Identify which cell holds the provided text, then report its (X, Y) central coordinate. 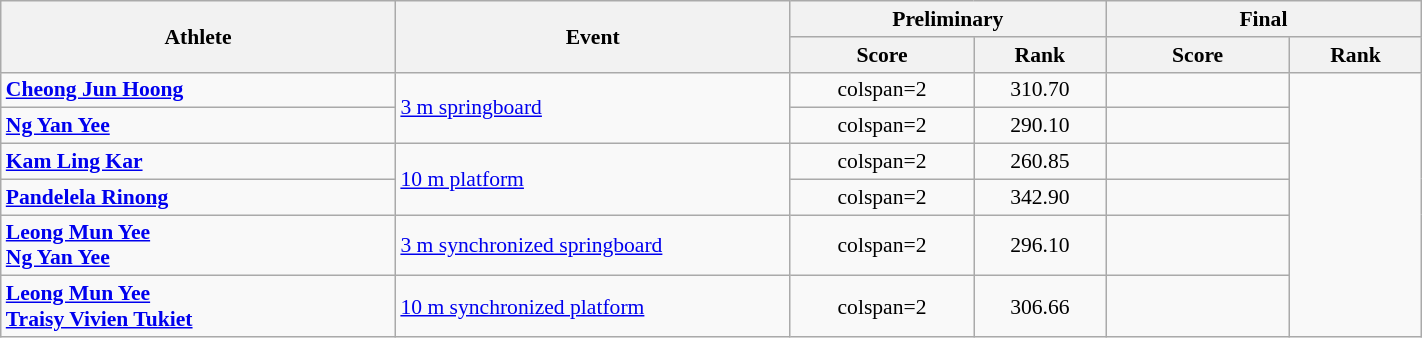
342.90 (1040, 197)
290.10 (1040, 126)
3 m synchronized springboard (592, 246)
Cheong Jun Hoong (198, 90)
296.10 (1040, 246)
310.70 (1040, 90)
260.85 (1040, 162)
Leong Mun YeeTraisy Vivien Tukiet (198, 306)
306.66 (1040, 306)
Athlete (198, 36)
Preliminary (948, 19)
Pandelela Rinong (198, 197)
Event (592, 36)
3 m springboard (592, 108)
Final (1264, 19)
Kam Ling Kar (198, 162)
10 m platform (592, 180)
10 m synchronized platform (592, 306)
Leong Mun YeeNg Yan Yee (198, 246)
Ng Yan Yee (198, 126)
